Capture the cell that displays the provided text and extract its [x, y] central coordinate. 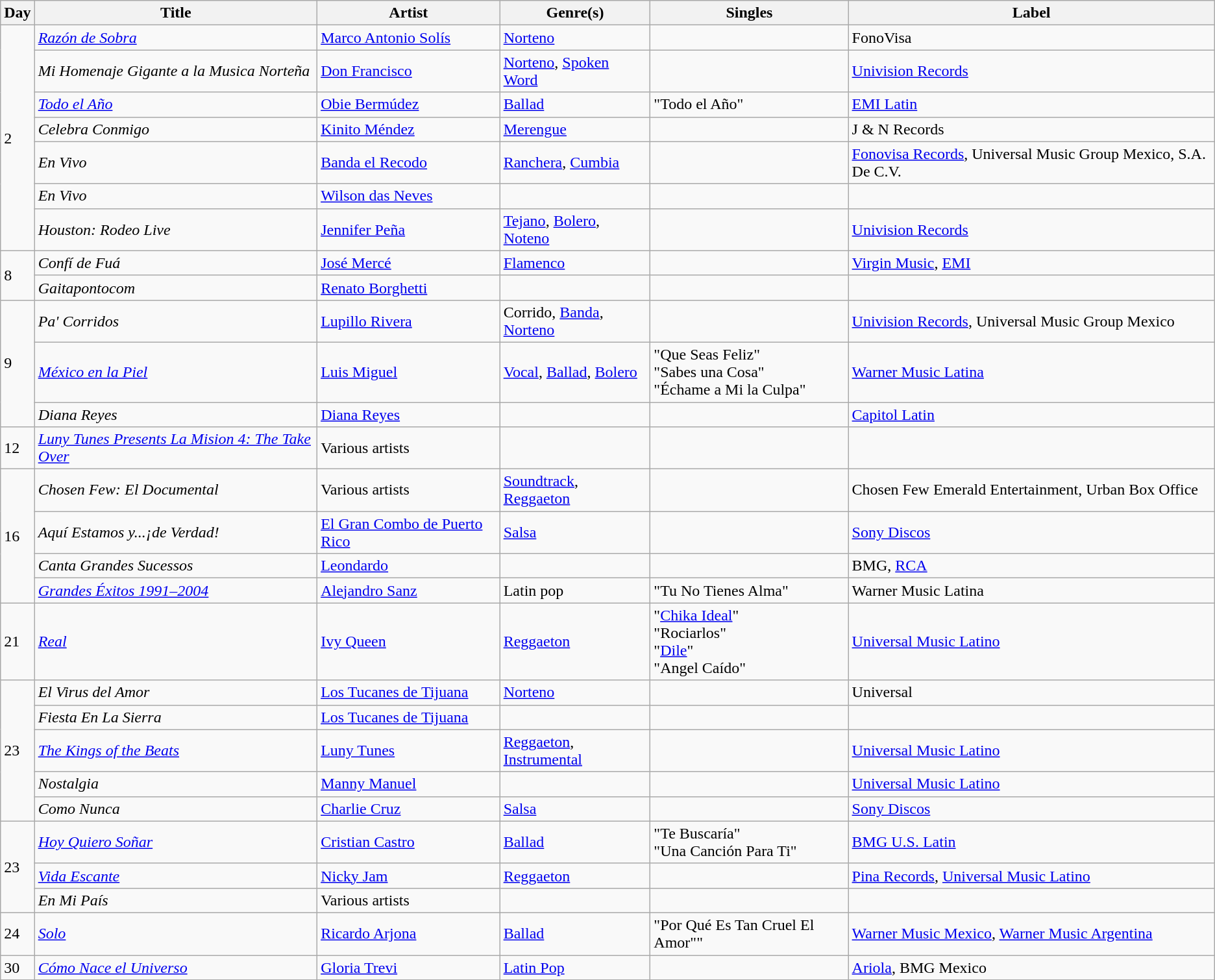
J & N Records [1031, 129]
Norteno, Spoken Word [575, 71]
Genre(s) [575, 13]
"Chika Ideal""Rociarlos""Dile""Angel Caído" [749, 641]
Jennifer Peña [409, 230]
Flamenco [575, 263]
2 [18, 138]
Cómo Nace el Universo [175, 968]
Houston: Rodeo Live [175, 230]
Mi Homenaje Gigante a la Musica Norteña [175, 71]
"Que Seas Feliz""Sabes una Cosa""Échame a Mi la Culpa" [749, 372]
Kinito Méndez [409, 129]
Solo [175, 933]
Charlie Cruz [409, 809]
FonoVisa [1031, 38]
Nicky Jam [409, 876]
"Por Qué Es Tan Cruel El Amor"" [749, 933]
Lupillo Rivera [409, 321]
Cristian Castro [409, 842]
El Gran Combo de Puerto Rico [409, 532]
"Todo el Año" [749, 104]
Soundtrack, Reggaeton [575, 491]
24 [18, 933]
Banda el Recodo [409, 162]
Don Francisco [409, 71]
Renato Borghetti [409, 288]
Day [18, 13]
Corrido, Banda, Norteno [575, 321]
Artist [409, 13]
The Kings of the Beats [175, 750]
21 [18, 641]
Warner Music Mexico, Warner Music Argentina [1031, 933]
Chosen Few: El Documental [175, 491]
Luny Tunes Presents La Mision 4: The Take Over [175, 448]
Merengue [575, 129]
Ariola, BMG Mexico [1031, 968]
Gloria Trevi [409, 968]
Ivy Queen [409, 641]
Pa' Corridos [175, 321]
Singles [749, 13]
Fonovisa Records, Universal Music Group Mexico, S.A. De C.V. [1031, 162]
Razón de Sobra [175, 38]
Fiesta En La Sierra [175, 717]
30 [18, 968]
"Tu No Tienes Alma" [749, 591]
Grandes Éxitos 1991–2004 [175, 591]
12 [18, 448]
9 [18, 363]
Pina Records, Universal Music Latino [1031, 876]
Title [175, 13]
Latin pop [575, 591]
Univision Records, Universal Music Group Mexico [1031, 321]
Leondardo [409, 566]
Alejandro Sanz [409, 591]
Gaitapontocom [175, 288]
Universal [1031, 692]
Real [175, 641]
Como Nunca [175, 809]
En Mi País [175, 900]
Wilson das Neves [409, 196]
16 [18, 536]
Luny Tunes [409, 750]
Latin Pop [575, 968]
Canta Grandes Sucessos [175, 566]
Nostalgia [175, 784]
Label [1031, 13]
Hoy Quiero Soñar [175, 842]
"Te Buscaría""Una Canción Para Ti" [749, 842]
Luis Miguel [409, 372]
Chosen Few Emerald Entertainment, Urban Box Office [1031, 491]
El Virus del Amor [175, 692]
BMG U.S. Latin [1031, 842]
EMI Latin [1031, 104]
BMG, RCA [1031, 566]
Celebra Conmigo [175, 129]
Manny Manuel [409, 784]
Ricardo Arjona [409, 933]
Todo el Año [175, 104]
Capitol Latin [1031, 415]
Ranchera, Cumbia [575, 162]
Aquí Estamos y...¡de Verdad! [175, 532]
Virgin Music, EMI [1031, 263]
Obie Bermúdez [409, 104]
Vocal, Ballad, Bolero [575, 372]
Confí de Fuá [175, 263]
Vida Escante [175, 876]
Marco Antonio Solís [409, 38]
José Mercé [409, 263]
México en la Piel [175, 372]
Reggaeton, Instrumental [575, 750]
8 [18, 275]
Tejano, Bolero, Noteno [575, 230]
